Extract the [x, y] coordinate from the center of the cell holding the provided text.  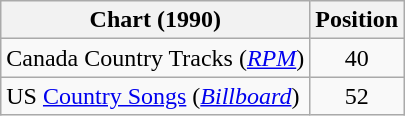
US Country Songs (Billboard) [156, 96]
Position [357, 20]
40 [357, 58]
52 [357, 96]
Chart (1990) [156, 20]
Canada Country Tracks (RPM) [156, 58]
